Detect which cell encompasses the target text, then output its (X, Y) center coordinate. 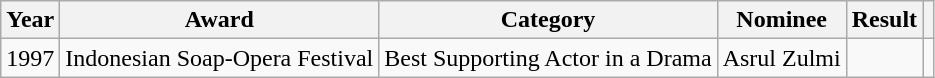
Result (884, 20)
Asrul Zulmi (782, 58)
Year (30, 20)
1997 (30, 58)
Award (220, 20)
Nominee (782, 20)
Best Supporting Actor in a Drama (548, 58)
Indonesian Soap-Opera Festival (220, 58)
Category (548, 20)
